Return the (X, Y) coordinate for the center point of the cell that contains the specified text.  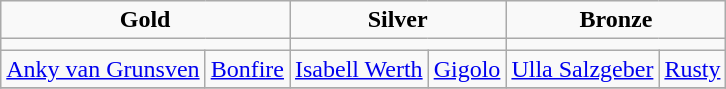
Anky van Grunsven (103, 69)
Gigolo (467, 69)
Silver (398, 20)
Bonfire (247, 69)
Rusty (692, 69)
Isabell Werth (360, 69)
Bronze (616, 20)
Gold (146, 20)
Ulla Salzgeber (582, 69)
